Provide the [x, y] coordinate of the cell's center where the given text is located.  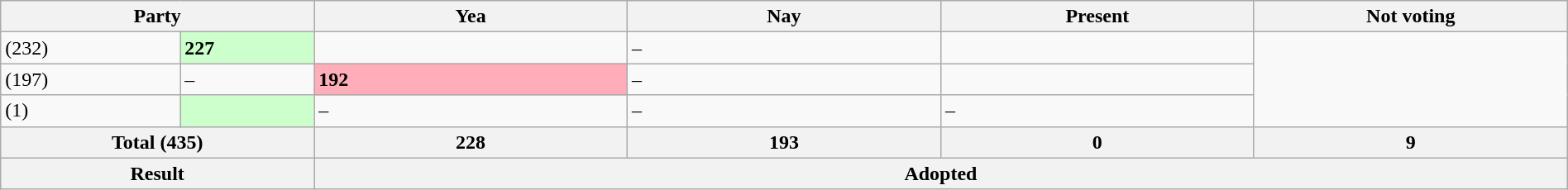
Yea [471, 17]
(1) [91, 111]
Not voting [1411, 17]
Present [1097, 17]
228 [471, 142]
(197) [91, 79]
192 [471, 79]
(232) [91, 48]
Nay [784, 17]
Total (435) [157, 142]
Result [157, 173]
193 [784, 142]
9 [1411, 142]
Party [157, 17]
Adopted [941, 173]
227 [247, 48]
0 [1097, 142]
